Output the (x, y) coordinate of the center of the cell containing the given text.  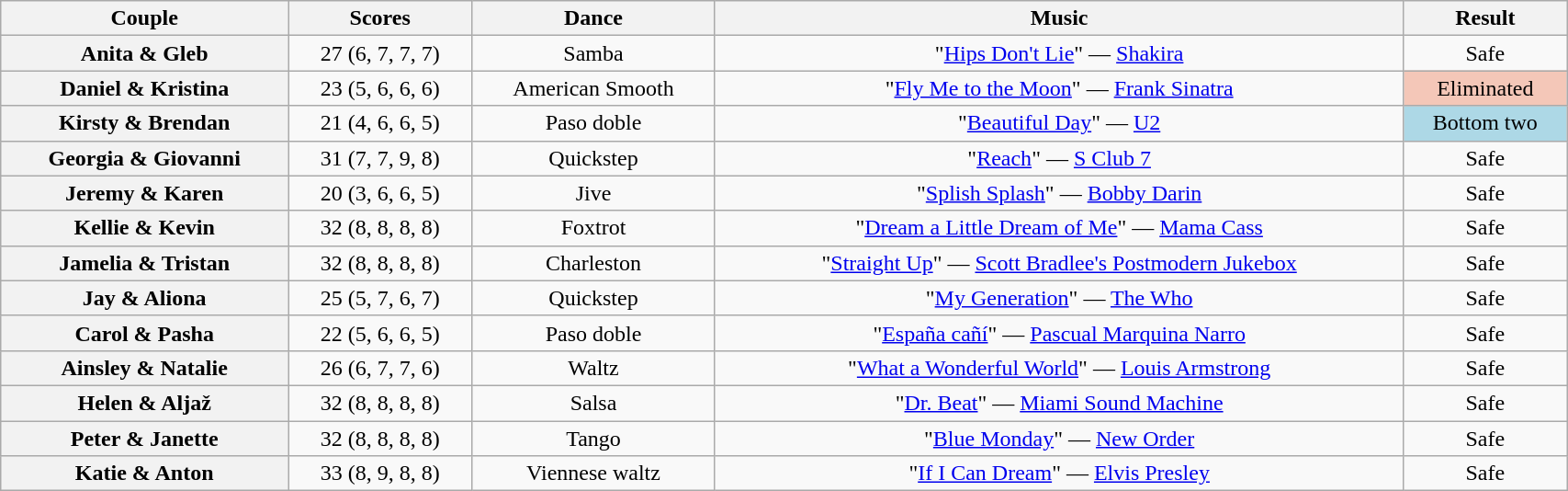
Peter & Janette (145, 439)
22 (5, 6, 6, 5) (380, 333)
33 (8, 9, 8, 8) (380, 474)
Jay & Aliona (145, 298)
23 (5, 6, 6, 6) (380, 88)
"Hips Don't Lie" — Shakira (1059, 53)
Dance (593, 18)
Jeremy & Karen (145, 193)
"Dream a Little Dream of Me" — Mama Cass (1059, 228)
Viennese waltz (593, 474)
25 (5, 7, 6, 7) (380, 298)
Eliminated (1485, 88)
Foxtrot (593, 228)
Scores (380, 18)
Georgia & Giovanni (145, 158)
Helen & Aljaž (145, 403)
20 (3, 6, 6, 5) (380, 193)
Daniel & Kristina (145, 88)
"My Generation" — The Who (1059, 298)
"Blue Monday" — New Order (1059, 439)
Jamelia & Tristan (145, 263)
"Beautiful Day" — U2 (1059, 123)
Kellie & Kevin (145, 228)
Salsa (593, 403)
"What a Wonderful World" — Louis Armstrong (1059, 368)
21 (4, 6, 6, 5) (380, 123)
Ainsley & Natalie (145, 368)
27 (6, 7, 7, 7) (380, 53)
Samba (593, 53)
Result (1485, 18)
"If I Can Dream" — Elvis Presley (1059, 474)
"Fly Me to the Moon" — Frank Sinatra (1059, 88)
"España cañí" — Pascual Marquina Narro (1059, 333)
Jive (593, 193)
Carol & Pasha (145, 333)
"Reach" — S Club 7 (1059, 158)
Anita & Gleb (145, 53)
"Dr. Beat" — Miami Sound Machine (1059, 403)
Katie & Anton (145, 474)
"Straight Up" — Scott Bradlee's Postmodern Jukebox (1059, 263)
26 (6, 7, 7, 6) (380, 368)
Tango (593, 439)
Waltz (593, 368)
Music (1059, 18)
Charleston (593, 263)
American Smooth (593, 88)
31 (7, 7, 9, 8) (380, 158)
Bottom two (1485, 123)
"Splish Splash" — Bobby Darin (1059, 193)
Kirsty & Brendan (145, 123)
Couple (145, 18)
